Locate the cell with the specified text and output its (X, Y) center coordinate. 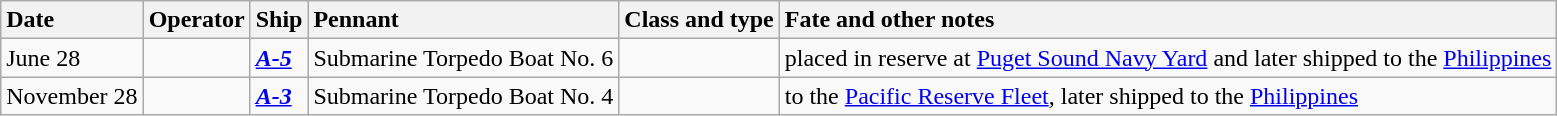
Pennant (464, 20)
to the Pacific Reserve Fleet, later shipped to the Philippines (1168, 96)
Submarine Torpedo Boat No. 4 (464, 96)
November 28 (72, 96)
Fate and other notes (1168, 20)
placed in reserve at Puget Sound Navy Yard and later shipped to the Philippines (1168, 58)
Class and type (699, 20)
A-3 (279, 96)
A-5 (279, 58)
June 28 (72, 58)
Submarine Torpedo Boat No. 6 (464, 58)
Date (72, 20)
Operator (196, 20)
Ship (279, 20)
